Capture the cell that displays the provided text and extract its (x, y) central coordinate. 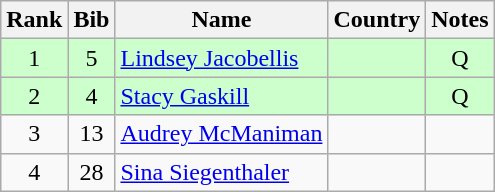
28 (92, 172)
Country (377, 20)
1 (34, 58)
Rank (34, 20)
3 (34, 134)
Stacy Gaskill (222, 96)
2 (34, 96)
Notes (460, 20)
Lindsey Jacobellis (222, 58)
Sina Siegenthaler (222, 172)
Bib (92, 20)
Audrey McManiman (222, 134)
Name (222, 20)
13 (92, 134)
5 (92, 58)
